Pinpoint the cell where the given text exists, returning its [x, y] midpoint coordinate. 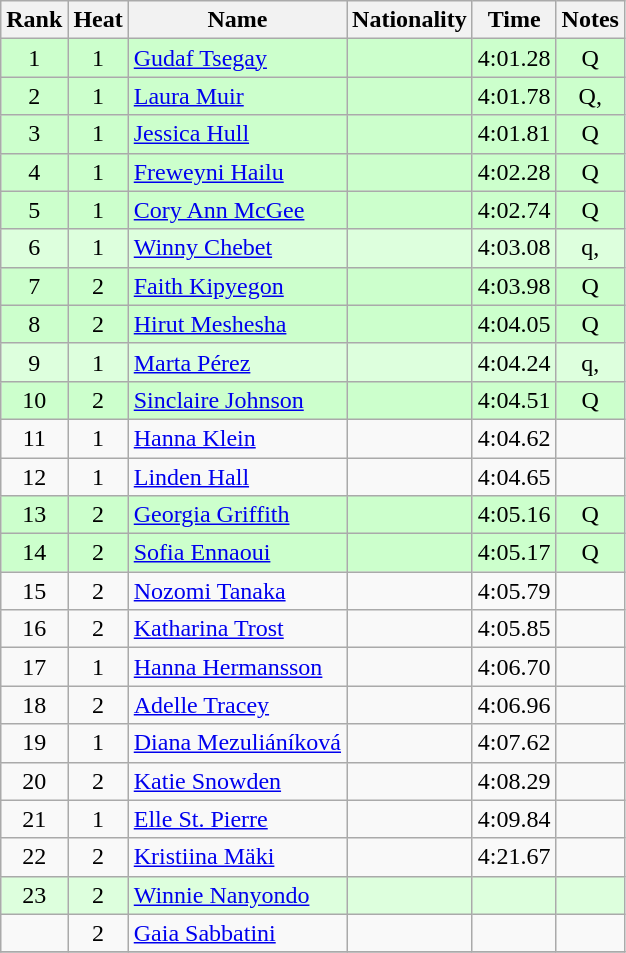
6 [34, 248]
Name [237, 20]
4:04.65 [514, 477]
4:01.28 [514, 58]
Adelle Tracey [237, 705]
15 [34, 591]
3 [34, 134]
4 [34, 172]
Laura Muir [237, 96]
Katie Snowden [237, 781]
16 [34, 629]
4:04.24 [514, 362]
4:04.51 [514, 400]
Kristiina Mäki [237, 857]
4:03.08 [514, 248]
4:06.70 [514, 667]
17 [34, 667]
4:08.29 [514, 781]
Heat [98, 20]
4:02.28 [514, 172]
23 [34, 895]
4:06.96 [514, 705]
Jessica Hull [237, 134]
21 [34, 819]
Katharina Trost [237, 629]
Q, [590, 96]
Freweyni Hailu [237, 172]
Nationality [410, 20]
8 [34, 324]
4:05.85 [514, 629]
4:21.67 [514, 857]
4:07.62 [514, 743]
19 [34, 743]
Sinclaire Johnson [237, 400]
Elle St. Pierre [237, 819]
Georgia Griffith [237, 515]
Time [514, 20]
12 [34, 477]
Marta Pérez [237, 362]
Hirut Meshesha [237, 324]
4:01.78 [514, 96]
18 [34, 705]
Diana Mezuliáníková [237, 743]
4:04.62 [514, 438]
Faith Kipyegon [237, 286]
4:04.05 [514, 324]
13 [34, 515]
Winnie Nanyondo [237, 895]
Sofia Ennaoui [237, 553]
4:05.17 [514, 553]
7 [34, 286]
10 [34, 400]
5 [34, 210]
Hanna Klein [237, 438]
4:01.81 [514, 134]
Cory Ann McGee [237, 210]
Notes [590, 20]
20 [34, 781]
Winny Chebet [237, 248]
11 [34, 438]
4:05.16 [514, 515]
Hanna Hermansson [237, 667]
22 [34, 857]
Gudaf Tsegay [237, 58]
4:05.79 [514, 591]
4:09.84 [514, 819]
Nozomi Tanaka [237, 591]
4:02.74 [514, 210]
9 [34, 362]
Rank [34, 20]
Linden Hall [237, 477]
14 [34, 553]
Gaia Sabbatini [237, 933]
4:03.98 [514, 286]
